Pinpoint the cell where the given text exists, returning its [X, Y] midpoint coordinate. 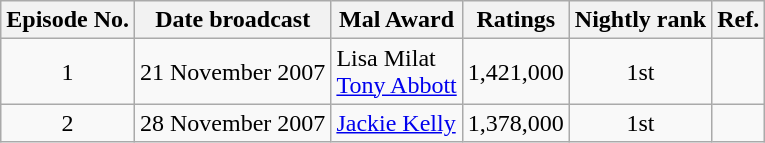
Date broadcast [233, 20]
Jackie Kelly [396, 123]
1,421,000 [516, 72]
Nightly rank [640, 20]
Ratings [516, 20]
21 November 2007 [233, 72]
1,378,000 [516, 123]
28 November 2007 [233, 123]
Episode No. [68, 20]
Lisa MilatTony Abbott [396, 72]
Mal Award [396, 20]
1 [68, 72]
Ref. [738, 20]
2 [68, 123]
